Return the (x, y) coordinate for the center point of the cell that contains the specified text.  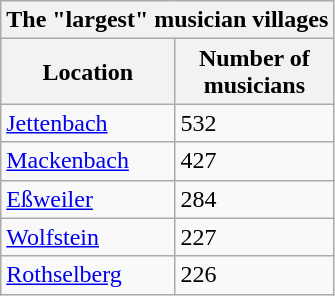
Number ofmusicians (254, 72)
Mackenbach (88, 161)
532 (254, 123)
427 (254, 161)
Location (88, 72)
Eßweiler (88, 199)
284 (254, 199)
Wolfstein (88, 237)
226 (254, 275)
Jettenbach (88, 123)
The "largest" musician villages (168, 20)
227 (254, 237)
Rothselberg (88, 275)
